Pinpoint the cell where the given text exists, returning its (X, Y) midpoint coordinate. 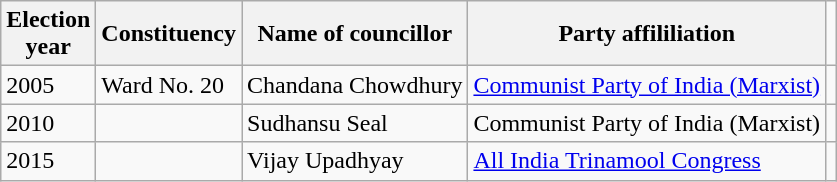
Constituency (169, 34)
Party affililiation (647, 34)
2010 (48, 123)
Name of councillor (355, 34)
2015 (48, 161)
Election year (48, 34)
Chandana Chowdhury (355, 85)
Vijay Upadhyay (355, 161)
2005 (48, 85)
Sudhansu Seal (355, 123)
Ward No. 20 (169, 85)
All India Trinamool Congress (647, 161)
